From the cell containing the given text, extract its center point as (x, y) coordinate. 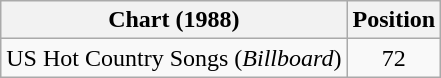
72 (394, 58)
US Hot Country Songs (Billboard) (174, 58)
Chart (1988) (174, 20)
Position (394, 20)
